Detect which cell encompasses the target text, then output its (x, y) center coordinate. 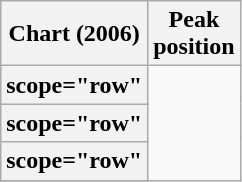
Peakposition (194, 34)
Chart (2006) (74, 34)
